Search for the cell housing the specified text and yield its (X, Y) center coordinate. 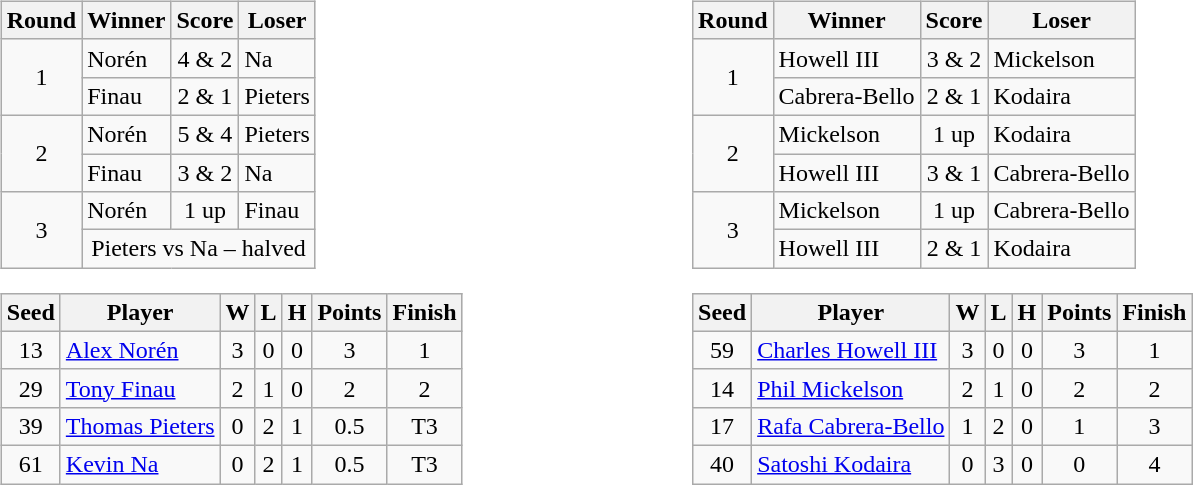
17 (722, 426)
Charles Howell III (851, 350)
13 (30, 350)
Phil Mickelson (851, 388)
Kevin Na (140, 464)
59 (722, 350)
3 & 1 (954, 173)
40 (722, 464)
Alex Norén (140, 350)
61 (30, 464)
Thomas Pieters (140, 426)
Tony Finau (140, 388)
39 (30, 426)
Satoshi Kodaira (851, 464)
14 (722, 388)
29 (30, 388)
Rafa Cabrera-Bello (851, 426)
4 & 2 (205, 58)
4 (1154, 464)
5 & 4 (205, 134)
Pieters vs Na – halved (199, 249)
